Pinpoint the cell where the given text exists, returning its [x, y] midpoint coordinate. 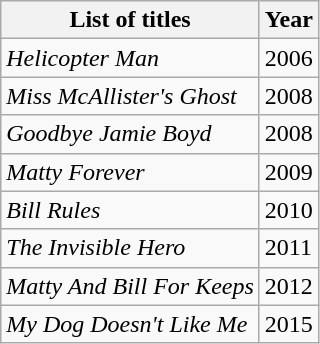
Matty Forever [130, 172]
Helicopter Man [130, 58]
Miss McAllister's Ghost [130, 96]
My Dog Doesn't Like Me [130, 324]
2011 [288, 248]
Goodbye Jamie Boyd [130, 134]
2015 [288, 324]
2009 [288, 172]
The Invisible Hero [130, 248]
2010 [288, 210]
Bill Rules [130, 210]
Year [288, 20]
Matty And Bill For Keeps [130, 286]
2006 [288, 58]
List of titles [130, 20]
2012 [288, 286]
